Locate the cell with the specified text and output its [x, y] center coordinate. 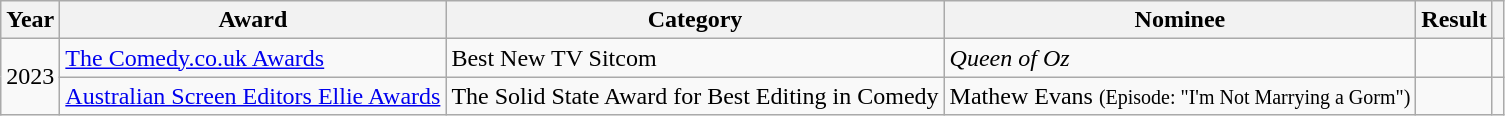
Year [30, 20]
The Solid State Award for Best Editing in Comedy [695, 96]
Mathew Evans (Episode: "I'm Not Marrying a Gorm") [1180, 96]
Result [1454, 20]
Award [253, 20]
Best New TV Sitcom [695, 58]
The Comedy.co.uk Awards [253, 58]
2023 [30, 77]
Nominee [1180, 20]
Australian Screen Editors Ellie Awards [253, 96]
Queen of Oz [1180, 58]
Category [695, 20]
